Detect which cell encompasses the target text, then output its (x, y) center coordinate. 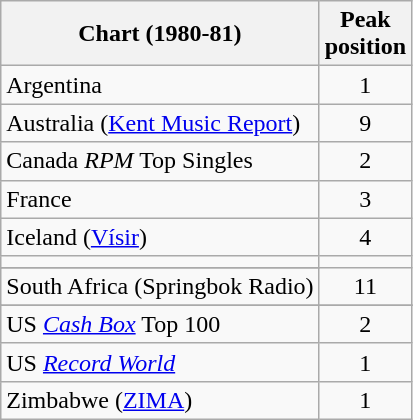
US Cash Box Top 100 (160, 324)
4 (365, 237)
Iceland (Vísir) (160, 237)
9 (365, 123)
South Africa (Springbok Radio) (160, 286)
11 (365, 286)
France (160, 199)
Peakposition (365, 34)
Chart (1980-81) (160, 34)
Argentina (160, 85)
3 (365, 199)
US Record World (160, 362)
Canada RPM Top Singles (160, 161)
Zimbabwe (ZIMA) (160, 400)
Australia (Kent Music Report) (160, 123)
